For the text-containing cell, return its midpoint in (x, y) coordinate format. 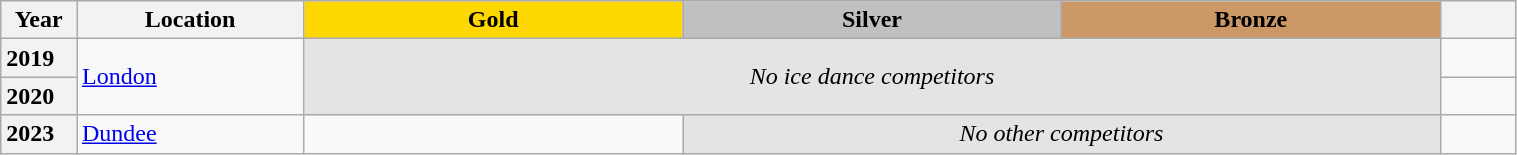
No ice dance competitors (872, 77)
2023 (39, 134)
Dundee (190, 134)
Bronze (1250, 20)
Year (39, 20)
2019 (39, 58)
Location (190, 20)
Gold (494, 20)
2020 (39, 96)
Silver (872, 20)
No other competitors (1062, 134)
London (190, 77)
